From the cell containing the given text, extract its center point as [X, Y] coordinate. 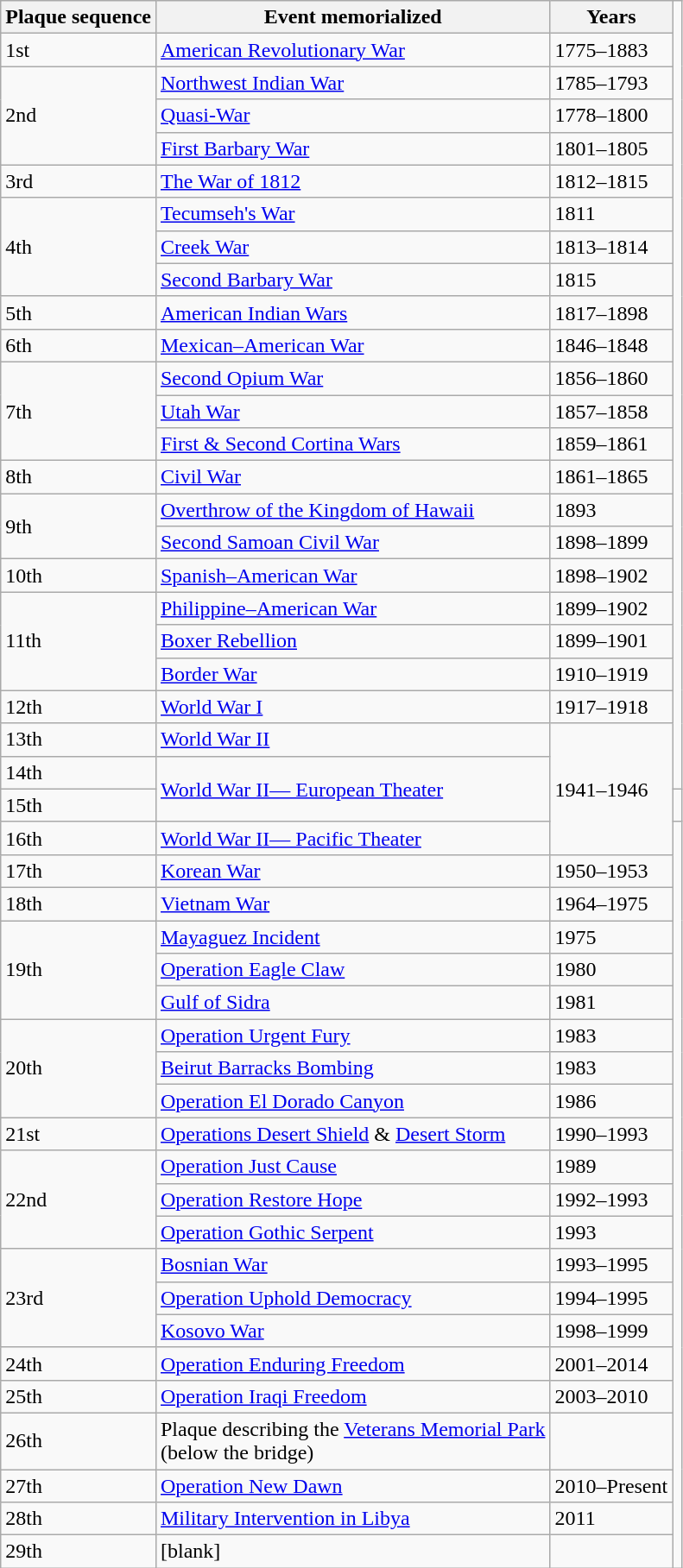
Spanish–American War [352, 576]
World War II— Pacific Theater [352, 838]
1856–1860 [611, 378]
1893 [611, 510]
1857–1858 [611, 412]
1989 [611, 1167]
1898–1902 [611, 576]
Bosnian War [352, 1265]
1813–1814 [611, 247]
Northwest Indian War [352, 83]
1899–1901 [611, 641]
1st [79, 50]
1899–1902 [611, 608]
1846–1848 [611, 345]
[blank] [352, 1552]
Operation Just Cause [352, 1167]
Operation New Dawn [352, 1485]
1811 [611, 214]
23rd [79, 1298]
Beirut Barracks Bombing [352, 1068]
1941–1946 [611, 789]
1986 [611, 1101]
4th [79, 247]
Military Intervention in Libya [352, 1519]
Operation Urgent Fury [352, 1036]
1859–1861 [611, 444]
Civil War [352, 477]
1981 [611, 1003]
24th [79, 1363]
1990–1993 [611, 1134]
The War of 1812 [352, 181]
Plaque sequence [79, 17]
Korean War [352, 871]
1993 [611, 1232]
Philippine–American War [352, 608]
16th [79, 838]
1998–1999 [611, 1331]
Operation Uphold Democracy [352, 1298]
World War II [352, 740]
3rd [79, 181]
26th [79, 1441]
1994–1995 [611, 1298]
Gulf of Sidra [352, 1003]
18th [79, 904]
Second Barbary War [352, 280]
Border War [352, 674]
Vietnam War [352, 904]
Second Opium War [352, 378]
Tecumseh's War [352, 214]
Quasi-War [352, 116]
12th [79, 707]
1964–1975 [611, 904]
American Indian Wars [352, 312]
15th [79, 805]
19th [79, 969]
1817–1898 [611, 312]
Event memorialized [352, 17]
1801–1805 [611, 148]
27th [79, 1485]
Operation Gothic Serpent [352, 1232]
1778–1800 [611, 116]
Overthrow of the Kingdom of Hawaii [352, 510]
World War I [352, 707]
8th [79, 477]
1815 [611, 280]
28th [79, 1519]
2010–Present [611, 1485]
Kosovo War [352, 1331]
Operation Enduring Freedom [352, 1363]
First & Second Cortina Wars [352, 444]
2001–2014 [611, 1363]
1975 [611, 936]
14th [79, 772]
Creek War [352, 247]
29th [79, 1552]
World War II— European Theater [352, 789]
17th [79, 871]
21st [79, 1134]
22nd [79, 1200]
1917–1918 [611, 707]
Plaque describing the Veterans Memorial Park(below the bridge) [352, 1441]
6th [79, 345]
11th [79, 641]
Operation Restore Hope [352, 1200]
5th [79, 312]
Operation Eagle Claw [352, 970]
10th [79, 576]
Operation Iraqi Freedom [352, 1396]
1861–1865 [611, 477]
Mexican–American War [352, 345]
1950–1953 [611, 871]
Boxer Rebellion [352, 641]
1812–1815 [611, 181]
2nd [79, 116]
25th [79, 1396]
Operations Desert Shield & Desert Storm [352, 1134]
First Barbary War [352, 148]
1785–1793 [611, 83]
9th [79, 526]
2011 [611, 1519]
1898–1899 [611, 543]
2003–2010 [611, 1396]
13th [79, 740]
Second Samoan Civil War [352, 543]
Utah War [352, 412]
Operation El Dorado Canyon [352, 1101]
1980 [611, 970]
20th [79, 1068]
1910–1919 [611, 674]
7th [79, 411]
1775–1883 [611, 50]
Years [611, 17]
American Revolutionary War [352, 50]
Mayaguez Incident [352, 936]
1993–1995 [611, 1265]
1992–1993 [611, 1200]
